Search for the cell housing the specified text and yield its (x, y) center coordinate. 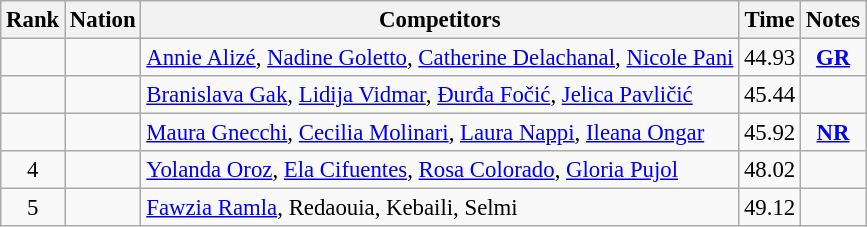
5 (33, 208)
45.44 (770, 95)
Branislava Gak, Lidija Vidmar, Đurđa Fočić, Jelica Pavličić (440, 95)
45.92 (770, 133)
Fawzia Ramla, Redaouia, Kebaili, Selmi (440, 208)
4 (33, 170)
Competitors (440, 20)
Rank (33, 20)
Yolanda Oroz, Ela Cifuentes, Rosa Colorado, Gloria Pujol (440, 170)
49.12 (770, 208)
NR (834, 133)
Maura Gnecchi, Cecilia Molinari, Laura Nappi, Ileana Ongar (440, 133)
44.93 (770, 58)
Annie Alizé, Nadine Goletto, Catherine Delachanal, Nicole Pani (440, 58)
Time (770, 20)
Nation (103, 20)
Notes (834, 20)
GR (834, 58)
48.02 (770, 170)
